Search for the cell housing the specified text and yield its [x, y] center coordinate. 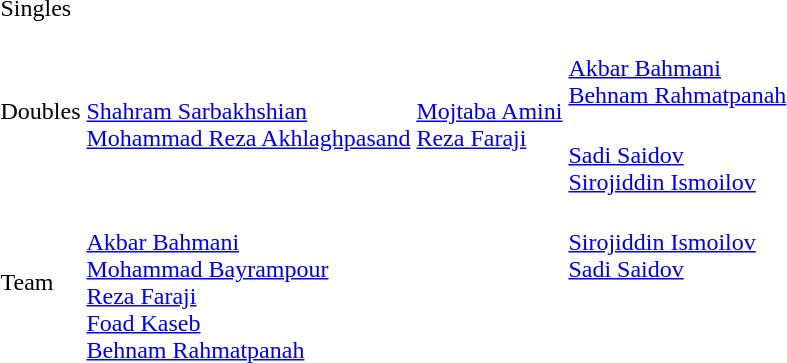
Mojtaba AminiReza Faraji [490, 112]
Shahram SarbakhshianMohammad Reza Akhlaghpasand [248, 112]
